Extract the [X, Y] coordinate from the center of the cell holding the provided text.  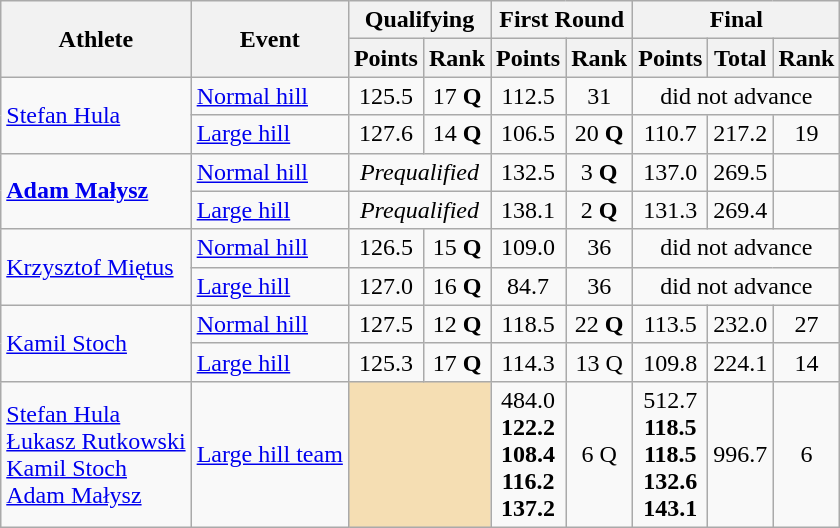
Adam Małysz [96, 191]
232.0 [740, 324]
126.5 [386, 248]
12 Q [456, 324]
First Round [562, 20]
Final [736, 20]
16 Q [456, 286]
6 Q [600, 454]
Total [740, 58]
19 [806, 134]
127.0 [386, 286]
109.0 [528, 248]
127.6 [386, 134]
125.5 [386, 96]
138.1 [528, 210]
132.5 [528, 172]
Event [270, 39]
996.7 [740, 454]
14 Q [456, 134]
125.3 [386, 362]
112.5 [528, 96]
114.3 [528, 362]
118.5 [528, 324]
3 Q [600, 172]
Athlete [96, 39]
2 Q [600, 210]
Krzysztof Miętus [96, 267]
269.5 [740, 172]
110.7 [670, 134]
113.5 [670, 324]
Kamil Stoch [96, 343]
14 [806, 362]
Stefan HulaŁukasz RutkowskiKamil StochAdam Małysz [96, 454]
13 Q [600, 362]
512.7118.5118.5132.6143.1 [670, 454]
131.3 [670, 210]
224.1 [740, 362]
20 Q [600, 134]
137.0 [670, 172]
84.7 [528, 286]
27 [806, 324]
106.5 [528, 134]
Qualifying [419, 20]
127.5 [386, 324]
484.0122.2108.4116.2137.2 [528, 454]
217.2 [740, 134]
15 Q [456, 248]
109.8 [670, 362]
Stefan Hula [96, 115]
Large hill team [270, 454]
269.4 [740, 210]
22 Q [600, 324]
6 [806, 454]
31 [600, 96]
